Extract the [x, y] coordinate from the center of the cell holding the provided text.  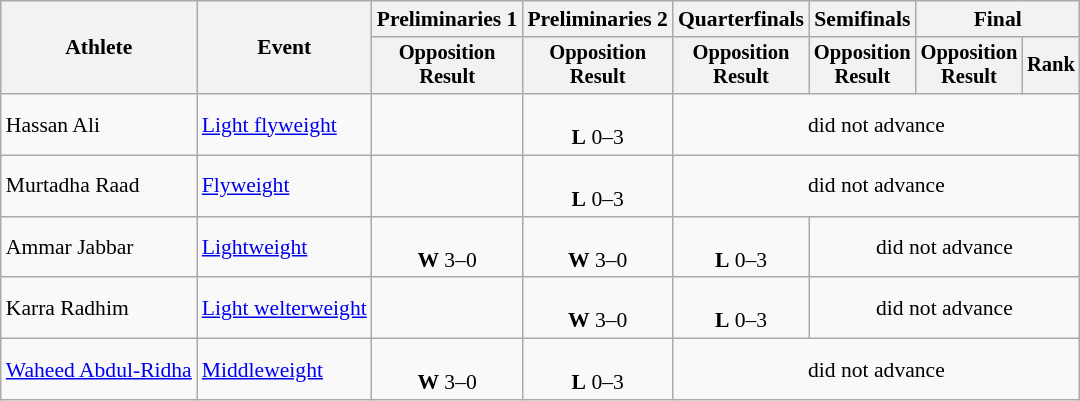
Rank [1051, 66]
Light welterweight [284, 308]
Preliminaries 1 [448, 19]
Karra Radhim [99, 308]
Ammar Jabbar [99, 248]
Preliminaries 2 [598, 19]
Semifinals [862, 19]
Middleweight [284, 370]
Quarterfinals [741, 19]
Athlete [99, 48]
Waheed Abdul-Ridha [99, 370]
Hassan Ali [99, 124]
Final [998, 19]
Lightweight [284, 248]
Light flyweight [284, 124]
Murtadha Raad [99, 186]
Flyweight [284, 186]
Event [284, 48]
